Pinpoint the cell where the given text exists, returning its [x, y] midpoint coordinate. 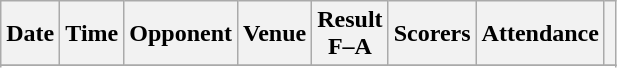
Opponent [181, 34]
Venue [275, 34]
Attendance [540, 34]
ResultF–A [350, 34]
Date [30, 34]
Scorers [432, 34]
Time [92, 34]
